Extract the [x, y] coordinate from the center of the cell holding the provided text.  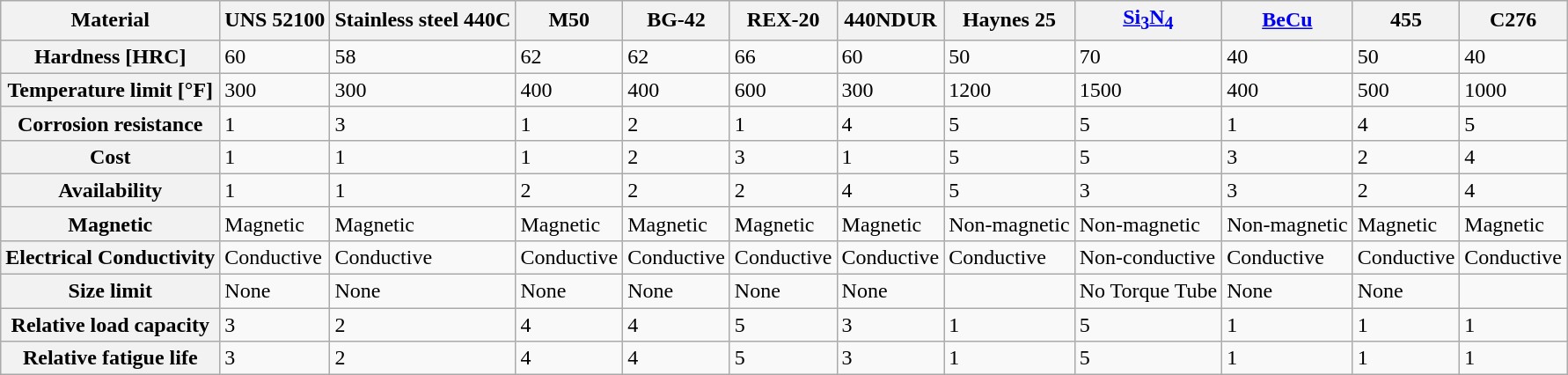
440NDUR [890, 20]
Non-conductive [1148, 257]
500 [1406, 90]
BG-42 [677, 20]
Hardness [HRC] [111, 56]
Availability [111, 190]
1000 [1513, 90]
455 [1406, 20]
Size limit [111, 291]
1200 [1009, 90]
Relative fatigue life [111, 358]
BeCu [1287, 20]
Temperature limit [°F] [111, 90]
Relative load capacity [111, 325]
UNS 52100 [275, 20]
No Torque Tube [1148, 291]
600 [783, 90]
Material [111, 20]
70 [1148, 56]
REX-20 [783, 20]
Si3N4 [1148, 20]
Corrosion resistance [111, 123]
Stainless steel 440C [422, 20]
Electrical Conductivity [111, 257]
1500 [1148, 90]
66 [783, 56]
58 [422, 56]
M50 [569, 20]
Haynes 25 [1009, 20]
C276 [1513, 20]
Cost [111, 157]
